Determine the [x, y] coordinate at the center of the cell enclosing the given text.  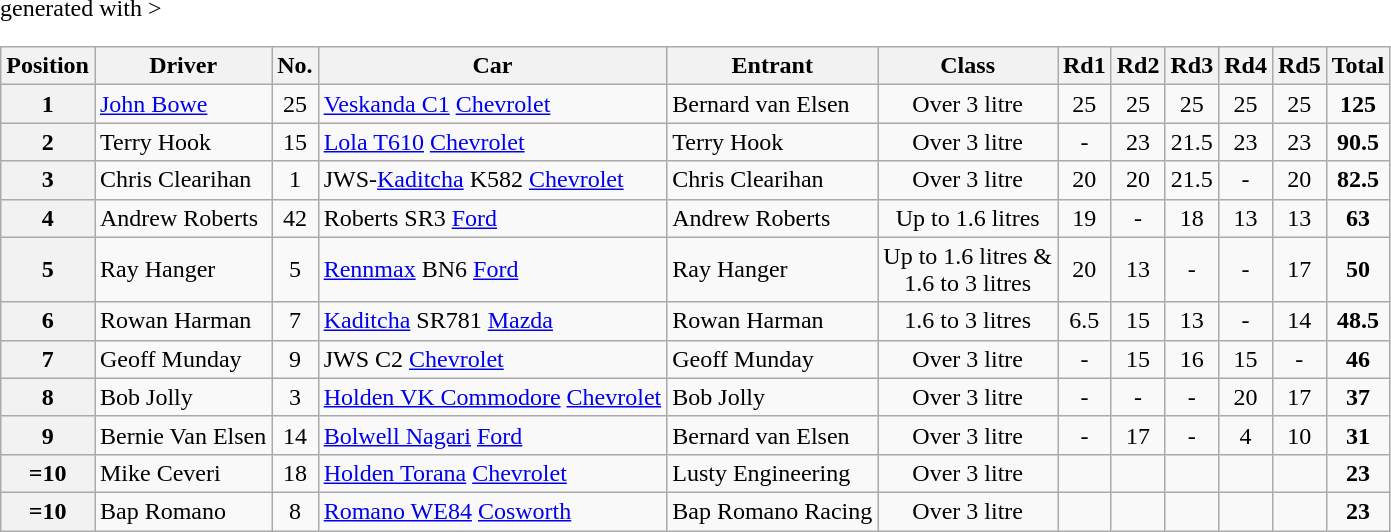
Lola T610 Chevrolet [492, 142]
Rd5 [1299, 66]
John Bowe [182, 104]
6.5 [1085, 321]
16 [1192, 359]
Veskanda C1 Chevrolet [492, 104]
Rd3 [1192, 66]
Rd2 [1138, 66]
Entrant [772, 66]
Total [1358, 66]
Bap Romano [182, 511]
Rennmax BN6 Ford [492, 270]
Bap Romano Racing [772, 511]
Holden VK Commodore Chevrolet [492, 397]
2 [48, 142]
125 [1358, 104]
Rd1 [1085, 66]
Position [48, 66]
Bolwell Nagari Ford [492, 435]
37 [1358, 397]
JWS C2 Chevrolet [492, 359]
Kaditcha SR781 Mazda [492, 321]
Car [492, 66]
31 [1358, 435]
6 [48, 321]
Holden Torana Chevrolet [492, 473]
Romano WE84 Cosworth [492, 511]
Class [968, 66]
46 [1358, 359]
90.5 [1358, 142]
Mike Ceveri [182, 473]
Roberts SR3 Ford [492, 218]
Bernie Van Elsen [182, 435]
82.5 [1358, 180]
JWS-Kaditcha K582 Chevrolet [492, 180]
Rd4 [1246, 66]
Up to 1.6 litres [968, 218]
50 [1358, 270]
Up to 1.6 litres & 1.6 to 3 litres [968, 270]
42 [295, 218]
No. [295, 66]
19 [1085, 218]
63 [1358, 218]
Lusty Engineering [772, 473]
10 [1299, 435]
48.5 [1358, 321]
1.6 to 3 litres [968, 321]
Driver [182, 66]
